Return (X, Y) of the center of cell containing provided text 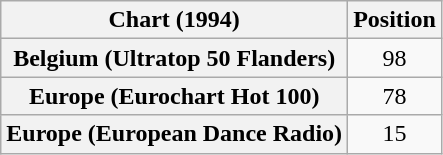
98 (395, 58)
78 (395, 96)
Chart (1994) (174, 20)
Europe (European Dance Radio) (174, 134)
Belgium (Ultratop 50 Flanders) (174, 58)
Europe (Eurochart Hot 100) (174, 96)
Position (395, 20)
15 (395, 134)
